Locate the cell with the specified text and output its [X, Y] center coordinate. 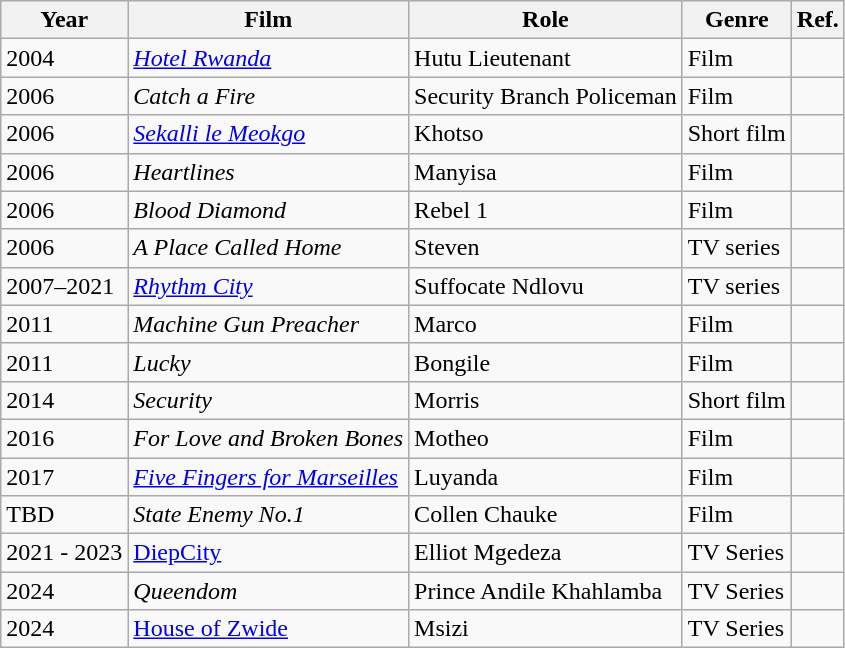
Security Branch Policeman [546, 96]
Suffocate Ndlovu [546, 286]
Year [64, 20]
2004 [64, 58]
Heartlines [268, 172]
Sekalli le Meokgo [268, 134]
Blood Diamond [268, 210]
2014 [64, 400]
TBD [64, 515]
2007–2021 [64, 286]
Lucky [268, 362]
2021 - 2023 [64, 553]
Queendom [268, 591]
Khotso [546, 134]
Hotel Rwanda [268, 58]
DiepCity [268, 553]
Ref. [818, 20]
Hutu Lieutenant [546, 58]
Five Fingers for Marseilles [268, 477]
House of Zwide [268, 629]
Prince Andile Khahlamba [546, 591]
Luyanda [546, 477]
Catch a Fire [268, 96]
Security [268, 400]
Elliot Mgedeza [546, 553]
Bongile [546, 362]
2016 [64, 438]
2017 [64, 477]
A Place Called Home [268, 248]
Collen Chauke [546, 515]
Role [546, 20]
Morris [546, 400]
Steven [546, 248]
Manyisa [546, 172]
Marco [546, 324]
Genre [736, 20]
Rhythm City [268, 286]
Machine Gun Preacher [268, 324]
Rebel 1 [546, 210]
Msizi [546, 629]
For Love and Broken Bones [268, 438]
State Enemy No.1 [268, 515]
Motheo [546, 438]
